Capture the cell that displays the provided text and extract its (X, Y) central coordinate. 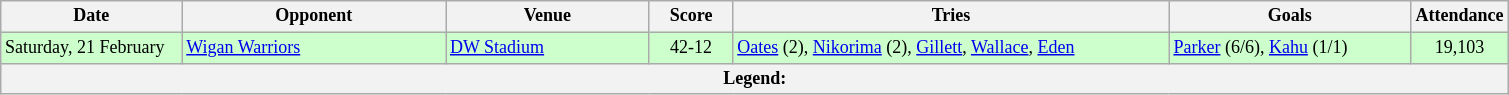
19,103 (1460, 48)
Date (92, 16)
Venue (548, 16)
Goals (1290, 16)
DW Stadium (548, 48)
Parker (6/6), Kahu (1/1) (1290, 48)
Score (691, 16)
Oates (2), Nikorima (2), Gillett, Wallace, Eden (951, 48)
Opponent (314, 16)
Attendance (1460, 16)
42-12 (691, 48)
Saturday, 21 February (92, 48)
Tries (951, 16)
Legend: (755, 78)
Wigan Warriors (314, 48)
